Search for the cell housing the specified text and yield its [X, Y] center coordinate. 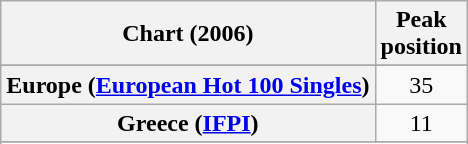
Peakposition [421, 34]
11 [421, 123]
Europe (European Hot 100 Singles) [188, 85]
Chart (2006) [188, 34]
35 [421, 85]
Greece (IFPI) [188, 123]
